Search for the cell housing the specified text and yield its [x, y] center coordinate. 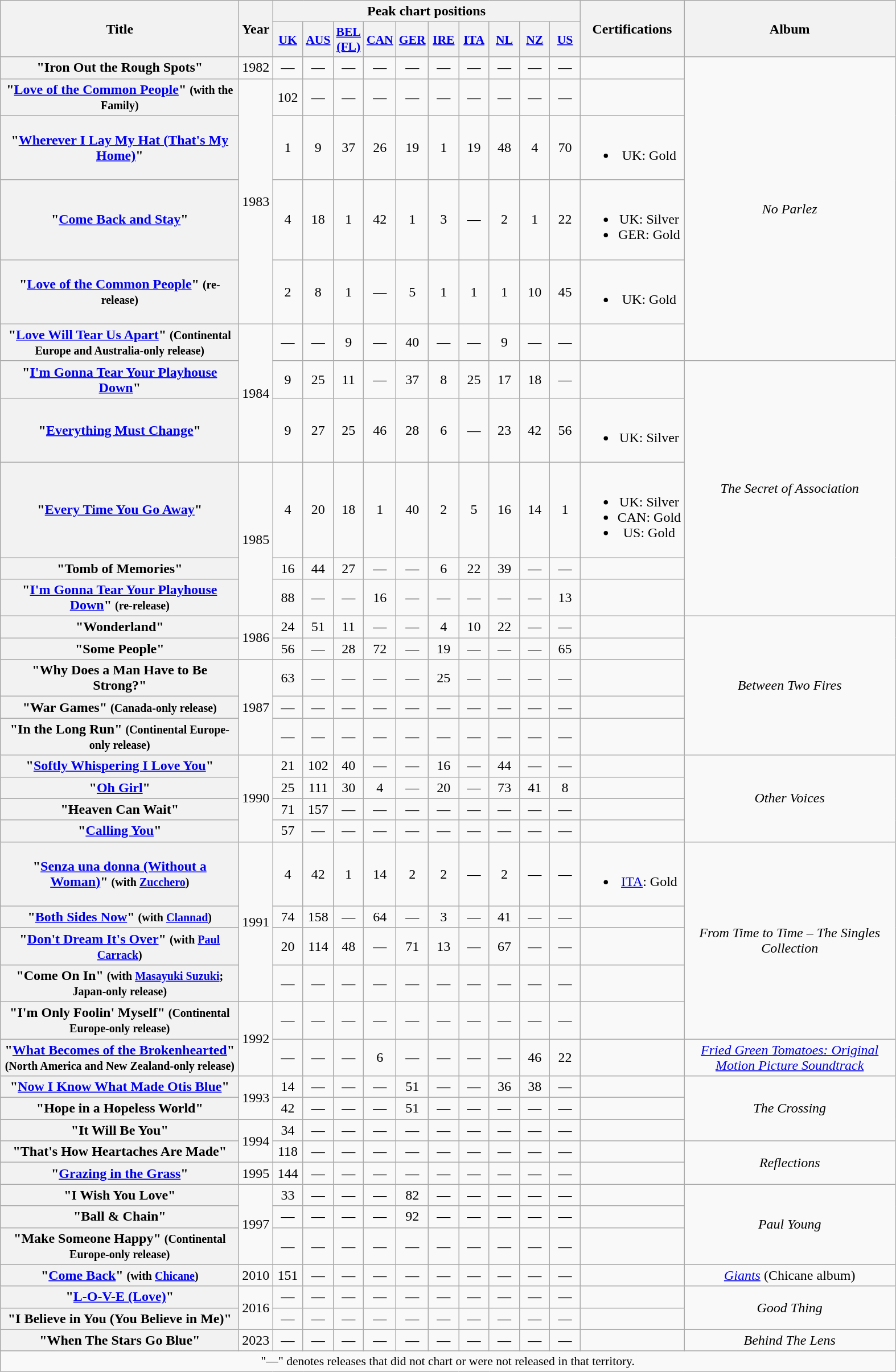
"Wonderland" [120, 627]
"In the Long Run" (Continental Europe-only release) [120, 736]
36 [504, 1087]
No Parlez [790, 209]
NZ [535, 40]
GER [412, 40]
34 [288, 1130]
1987 [256, 707]
26 [380, 148]
Year [256, 28]
"I'm Gonna Tear Your Playhouse Down" (re-release) [120, 598]
38 [535, 1087]
17 [504, 379]
CAN [380, 40]
"Don't Dream It's Over" (with Paul Carrack) [120, 946]
"Make Someone Happy" (Continental Europe-only release) [120, 1246]
"L-O-V-E (Love)" [120, 1297]
"Heaven Can Wait" [120, 809]
92 [412, 1217]
The Crossing [790, 1109]
ITA: Gold [632, 874]
"Oh Girl" [120, 788]
"I Believe in You (You Believe in Me)" [120, 1319]
70 [565, 148]
"I Wish You Love" [120, 1195]
65 [565, 649]
Certifications [632, 28]
Fried Green Tomatoes: Original Motion Picture Soundtrack [790, 1057]
"Grazing in the Grass" [120, 1173]
1997 [256, 1225]
111 [318, 788]
"Come Back" (with Chicane) [120, 1275]
UK [288, 40]
1983 [256, 201]
"Both Sides Now" (with Clannad) [120, 917]
1982 [256, 68]
UK: Silver [632, 430]
"Softly Whispering I Love You" [120, 766]
1991 [256, 922]
"Love of the Common People" (re-release) [120, 291]
"Come On In" (with Masayuki Suzuki; Japan-only release) [120, 983]
67 [504, 946]
"Every Time You Go Away" [120, 510]
Other Voices [790, 798]
ITA [474, 40]
US [565, 40]
118 [288, 1152]
Giants (Chicane album) [790, 1275]
"I'm Gonna Tear Your Playhouse Down" [120, 379]
"Now I Know What Made Otis Blue" [120, 1087]
"Ball & Chain" [120, 1217]
2016 [256, 1308]
114 [318, 946]
1995 [256, 1173]
"Come Back and Stay" [120, 220]
144 [288, 1173]
57 [288, 831]
23 [504, 430]
82 [412, 1195]
Reflections [790, 1163]
"Wherever I Lay My Hat (That's My Home)" [120, 148]
33 [288, 1195]
BEL(FL) [348, 40]
2023 [256, 1340]
157 [318, 809]
"Hope in a Hopeless World" [120, 1109]
Title [120, 28]
AUS [318, 40]
151 [288, 1275]
24 [288, 627]
"Some People" [120, 649]
Album [790, 28]
"Everything Must Change" [120, 430]
"When The Stars Go Blue" [120, 1340]
"Calling You" [120, 831]
1985 [256, 539]
Behind The Lens [790, 1340]
1984 [256, 393]
"That's How Heartaches Are Made" [120, 1152]
"I'm Only Foolin' Myself" (Continental Europe-only release) [120, 1020]
1990 [256, 798]
30 [348, 788]
Between Two Fires [790, 686]
"—" denotes releases that did not chart or were not released in that territory. [448, 1361]
"War Games" (Canada-only release) [120, 707]
"Love Will Tear Us Apart" (Continental Europe and Australia-only release) [120, 343]
73 [504, 788]
Good Thing [790, 1308]
39 [504, 568]
63 [288, 678]
1994 [256, 1141]
UK: SilverGER: Gold [632, 220]
"What Becomes of the Brokenhearted" (North America and New Zealand-only release) [120, 1057]
1986 [256, 638]
45 [565, 291]
"Tomb of Memories" [120, 568]
88 [288, 598]
74 [288, 917]
"Love of the Common People" (with the Family) [120, 97]
158 [318, 917]
1992 [256, 1039]
64 [380, 917]
"Why Does a Man Have to Be Strong?" [120, 678]
NL [504, 40]
2010 [256, 1275]
21 [288, 766]
Peak chart positions [426, 11]
"Senza una donna (Without a Woman)" (with Zucchero) [120, 874]
"It Will Be You" [120, 1130]
72 [380, 649]
"Iron Out the Rough Spots" [120, 68]
The Secret of Association [790, 488]
1993 [256, 1098]
IRE [444, 40]
UK: SilverCAN: GoldUS: Gold [632, 510]
From Time to Time – The Singles Collection [790, 940]
Paul Young [790, 1225]
